Search for the cell housing the specified text and yield its [x, y] center coordinate. 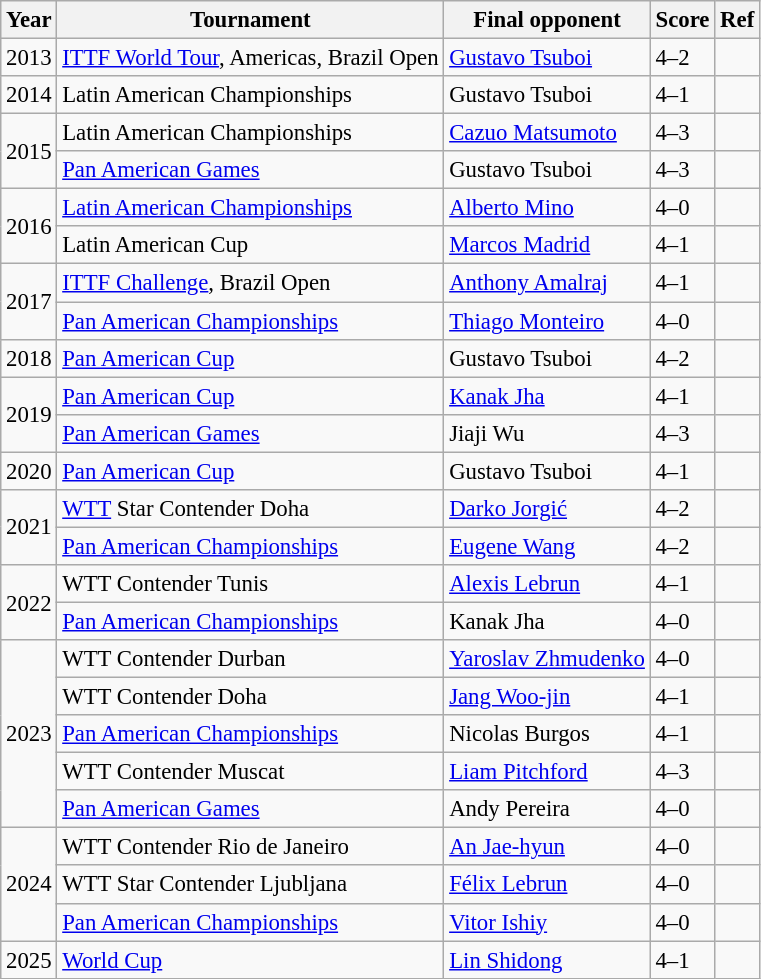
Cazuo Matsumoto [547, 133]
2022 [29, 602]
Alexis Lebrun [547, 584]
Final opponent [547, 20]
WTT Contender Doha [250, 697]
Score [682, 20]
2015 [29, 152]
2014 [29, 95]
ITTF Challenge, Brazil Open [250, 283]
WTT Contender Rio de Janeiro [250, 847]
2021 [29, 528]
An Jae-hyun [547, 847]
WTT Contender Tunis [250, 584]
Darko Jorgić [547, 509]
2017 [29, 302]
Marcos Madrid [547, 245]
World Cup [250, 960]
Ref [738, 20]
WTT Star Contender Ljubljana [250, 885]
2018 [29, 358]
Thiago Monteiro [547, 321]
2024 [29, 884]
Liam Pitchford [547, 772]
Jiaji Wu [547, 433]
Eugene Wang [547, 546]
Tournament [250, 20]
Alberto Mino [547, 208]
Lin Shidong [547, 960]
2023 [29, 734]
Vitor Ishiy [547, 922]
WTT Star Contender Doha [250, 509]
2020 [29, 471]
Andy Pereira [547, 809]
2013 [29, 58]
WTT Contender Durban [250, 659]
2025 [29, 960]
2019 [29, 414]
Nicolas Burgos [547, 734]
Latin American Cup [250, 245]
Félix Lebrun [547, 885]
Yaroslav Zhmudenko [547, 659]
WTT Contender Muscat [250, 772]
ITTF World Tour, Americas, Brazil Open [250, 58]
2016 [29, 226]
Year [29, 20]
Jang Woo-jin [547, 697]
Anthony Amalraj [547, 283]
